Identify which cell holds the provided text, then report its (x, y) central coordinate. 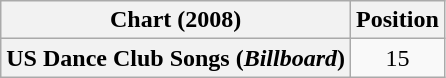
15 (398, 58)
Position (398, 20)
US Dance Club Songs (Billboard) (176, 58)
Chart (2008) (176, 20)
